Extract the [x, y] coordinate from the center of the cell holding the provided text.  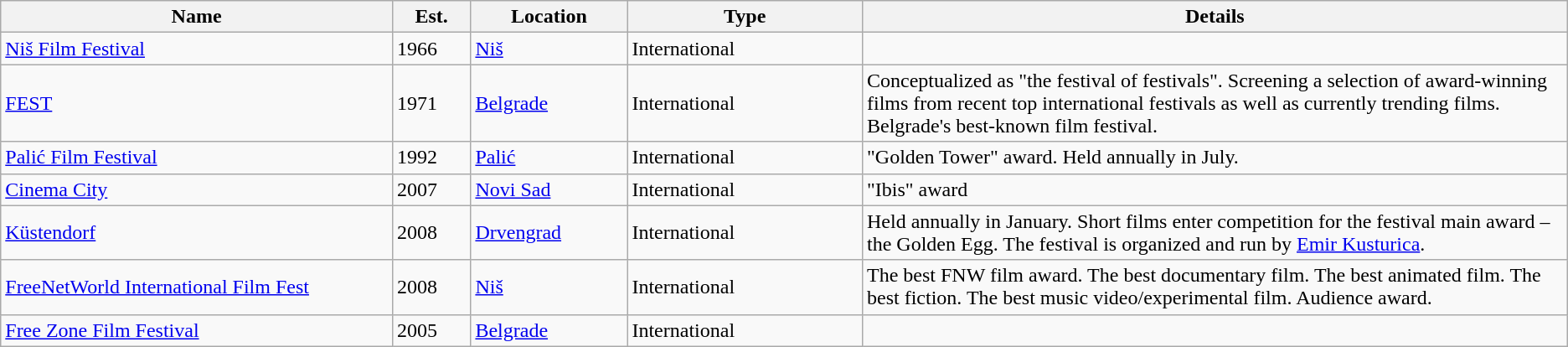
Drvengrad [549, 233]
FEST [197, 103]
"Ibis" award [1215, 189]
1966 [431, 49]
The best FNW film award. The best documentary film. The best animated film. The best fiction. The best music video/experimental film. Audience award. [1215, 287]
Palić Film Festival [197, 158]
1992 [431, 158]
FreeNetWorld International Film Fest [197, 287]
Name [197, 17]
2005 [431, 330]
Cinema City [197, 189]
Küstendorf [197, 233]
2007 [431, 189]
Free Zone Film Festival [197, 330]
Palić [549, 158]
Novi Sad [549, 189]
Est. [431, 17]
Location [549, 17]
"Golden Tower" award. Held annually in July. [1215, 158]
Type [745, 17]
Niš Film Festival [197, 49]
Details [1215, 17]
1971 [431, 103]
